For the text-containing cell, return its midpoint in [x, y] coordinate format. 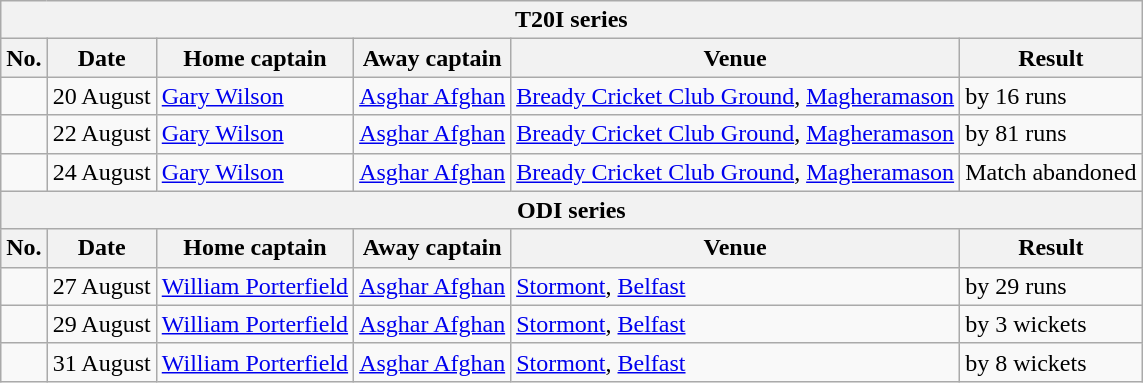
T20I series [572, 20]
by 16 runs [1051, 96]
by 8 wickets [1051, 362]
27 August [102, 286]
by 3 wickets [1051, 324]
22 August [102, 134]
20 August [102, 96]
24 August [102, 172]
ODI series [572, 210]
29 August [102, 324]
Match abandoned [1051, 172]
by 29 runs [1051, 286]
by 81 runs [1051, 134]
31 August [102, 362]
